Determine the (x, y) coordinate at the center of the cell enclosing the given text.  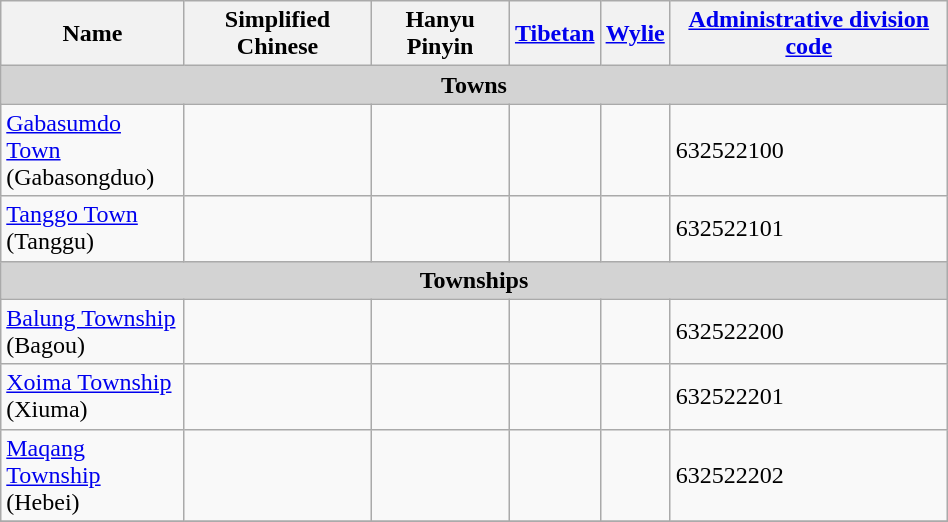
Tibetan (554, 34)
Xoima Township(Xiuma) (93, 396)
Townships (474, 280)
632522101 (808, 228)
Name (93, 34)
632522200 (808, 332)
Tanggo Town(Tanggu) (93, 228)
632522100 (808, 150)
Towns (474, 85)
Hanyu Pinyin (440, 34)
Administrative division code (808, 34)
Gabasumdo Town(Gabasongduo) (93, 150)
Wylie (635, 34)
632522202 (808, 475)
Maqang Township(Hebei) (93, 475)
632522201 (808, 396)
Simplified Chinese (277, 34)
Balung Township(Bagou) (93, 332)
